Search for the cell housing the specified text and yield its (X, Y) center coordinate. 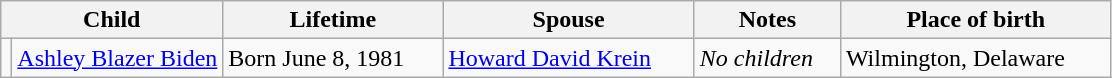
Howard David Krein (568, 58)
Child (112, 20)
Born June 8, 1981 (333, 58)
No children (767, 58)
Lifetime (333, 20)
Wilmington, Delaware (976, 58)
Ashley Blazer Biden (118, 58)
Notes (767, 20)
Spouse (568, 20)
Place of birth (976, 20)
